Extract the (x, y) coordinate from the center of the cell holding the provided text.  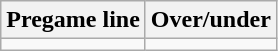
Pregame line (74, 20)
Over/under (210, 20)
